Return (x, y) of the center of cell containing provided text 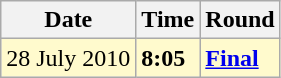
8:05 (168, 58)
Date (68, 20)
28 July 2010 (68, 58)
Round (240, 20)
Final (240, 58)
Time (168, 20)
